Extract the [x, y] coordinate from the center of the cell holding the provided text.  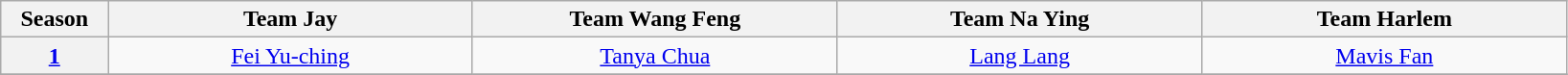
Fei Yu-ching [291, 56]
Team Jay [291, 19]
Team Na Ying [1019, 19]
Team Harlem [1385, 19]
Tanya Chua [655, 56]
Lang Lang [1019, 56]
Team Wang Feng [655, 19]
Mavis Fan [1385, 56]
Season [55, 19]
1 [55, 56]
